Extract the [x, y] coordinate from the center of the cell holding the provided text.  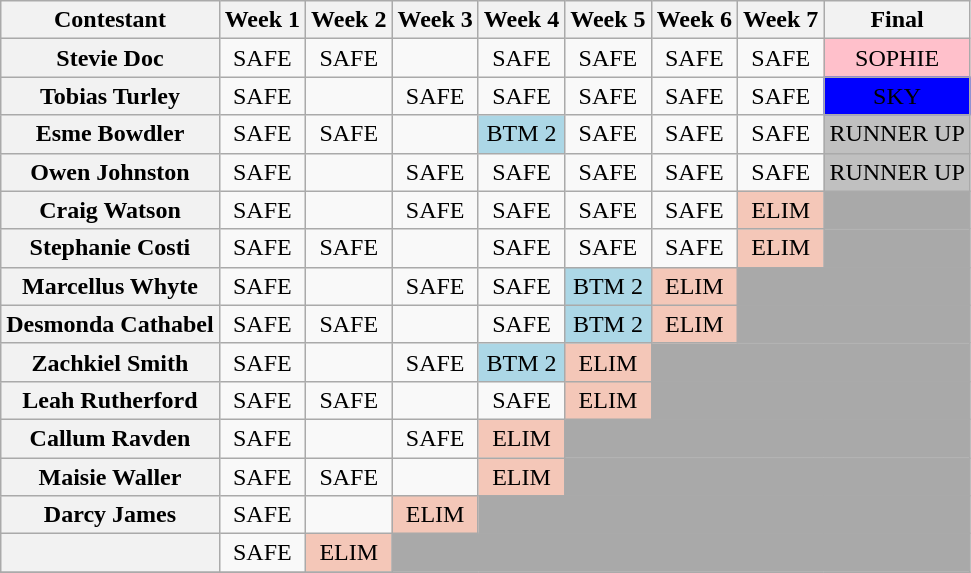
Esme Bowdler [110, 134]
Callum Ravden [110, 438]
Darcy James [110, 515]
Craig Watson [110, 210]
Contestant [110, 20]
Marcellus Whyte [110, 286]
Stevie Doc [110, 58]
Week 5 [608, 20]
Leah Rutherford [110, 400]
Final [897, 20]
Week 6 [694, 20]
SOPHIE [897, 58]
Week 4 [521, 20]
Maisie Waller [110, 477]
SKY [897, 96]
Owen Johnston [110, 172]
Desmonda Cathabel [110, 324]
Week 1 [262, 20]
Tobias Turley [110, 96]
Zachkiel Smith [110, 362]
Week 3 [435, 20]
Week 2 [349, 20]
Week 7 [781, 20]
Stephanie Costi [110, 248]
